Find where the given text appears and provide that cell's center as (X, Y) coordinate. 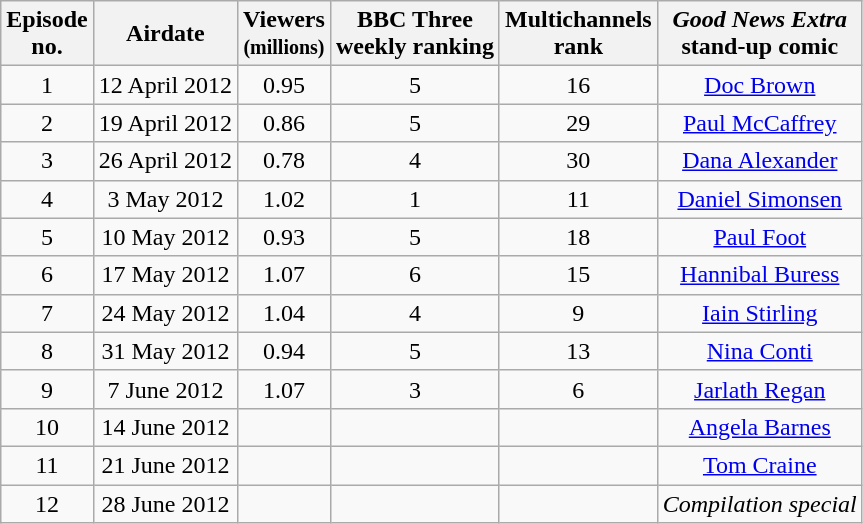
3 May 2012 (165, 199)
Tom Craine (760, 465)
0.94 (284, 351)
Jarlath Regan (760, 389)
BBC Threeweekly ranking (414, 34)
2 (47, 123)
16 (578, 85)
Episodeno. (47, 34)
7 (47, 313)
Daniel Simonsen (760, 199)
Good News Extrastand-up comic (760, 34)
29 (578, 123)
Dana Alexander (760, 161)
1.04 (284, 313)
19 April 2012 (165, 123)
Iain Stirling (760, 313)
0.93 (284, 237)
12 (47, 503)
18 (578, 237)
13 (578, 351)
30 (578, 161)
0.86 (284, 123)
Nina Conti (760, 351)
10 (47, 427)
12 April 2012 (165, 85)
26 April 2012 (165, 161)
28 June 2012 (165, 503)
15 (578, 275)
Viewers(millions) (284, 34)
Compilation special (760, 503)
8 (47, 351)
10 May 2012 (165, 237)
31 May 2012 (165, 351)
0.78 (284, 161)
Doc Brown (760, 85)
Airdate (165, 34)
Hannibal Buress (760, 275)
7 June 2012 (165, 389)
17 May 2012 (165, 275)
Paul McCaffrey (760, 123)
Angela Barnes (760, 427)
14 June 2012 (165, 427)
0.95 (284, 85)
1.02 (284, 199)
Multichannelsrank (578, 34)
21 June 2012 (165, 465)
24 May 2012 (165, 313)
Paul Foot (760, 237)
